Determine the (X, Y) coordinate at the center of the cell enclosing the given text.  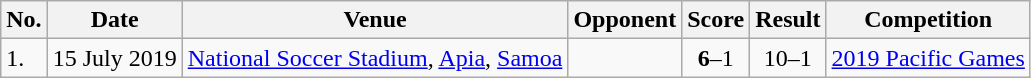
Opponent (625, 20)
Score (716, 20)
6–1 (716, 58)
10–1 (788, 58)
Date (114, 20)
Competition (928, 20)
National Soccer Stadium, Apia, Samoa (375, 58)
15 July 2019 (114, 58)
Venue (375, 20)
No. (24, 20)
2019 Pacific Games (928, 58)
1. (24, 58)
Result (788, 20)
